Pinpoint the cell where the given text exists, returning its (x, y) midpoint coordinate. 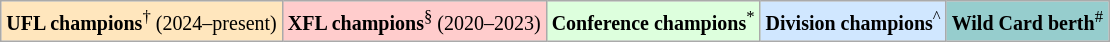
Wild Card berth# (1027, 21)
XFL champions§ (2020–2023) (414, 21)
UFL champions† (2024–present) (142, 21)
Division champions^ (853, 21)
Conference champions* (653, 21)
